Search for the cell housing the specified text and yield its (x, y) center coordinate. 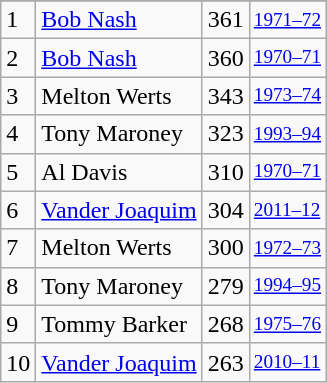
8 (18, 286)
1994–95 (287, 286)
9 (18, 324)
300 (226, 248)
6 (18, 210)
1 (18, 20)
268 (226, 324)
1971–72 (287, 20)
2 (18, 58)
5 (18, 172)
2011–12 (287, 210)
310 (226, 172)
7 (18, 248)
263 (226, 362)
343 (226, 96)
304 (226, 210)
1972–73 (287, 248)
1975–76 (287, 324)
323 (226, 134)
1993–94 (287, 134)
1973–74 (287, 96)
Al Davis (119, 172)
279 (226, 286)
361 (226, 20)
Tommy Barker (119, 324)
3 (18, 96)
10 (18, 362)
4 (18, 134)
360 (226, 58)
2010–11 (287, 362)
